Output the [X, Y] coordinate of the center of the cell containing the given text.  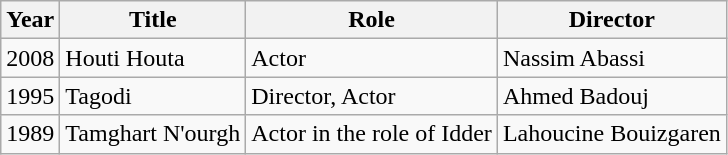
Year [30, 20]
Role [372, 20]
Tamghart N'ourgh [153, 134]
Nassim Abassi [612, 58]
1989 [30, 134]
Director [612, 20]
Title [153, 20]
1995 [30, 96]
Lahoucine Bouizgaren [612, 134]
Tagodi [153, 96]
Actor [372, 58]
Ahmed Badouj [612, 96]
Houti Houta [153, 58]
Director, Actor [372, 96]
2008 [30, 58]
Actor in the role of Idder [372, 134]
